Search for the cell housing the specified text and yield its [x, y] center coordinate. 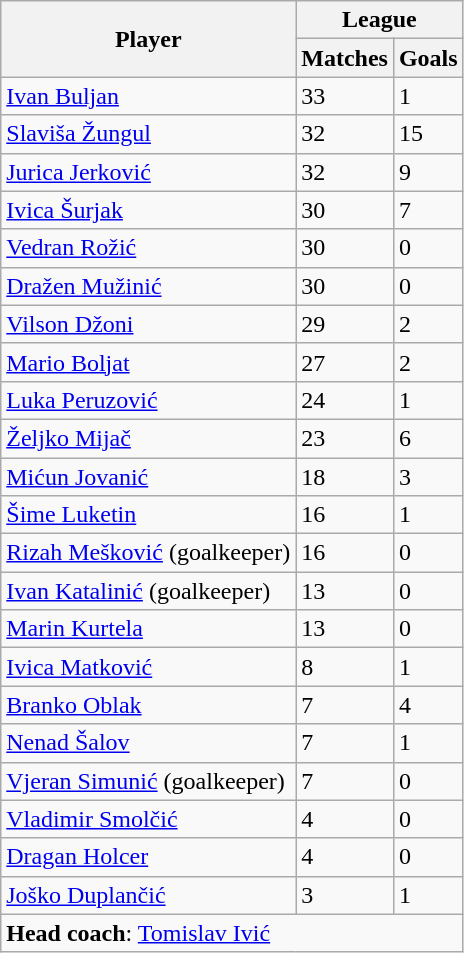
Vladimir Smolčić [148, 819]
Ivica Šurjak [148, 210]
23 [345, 438]
27 [345, 362]
8 [345, 667]
Branko Oblak [148, 705]
Ivan Katalinić (goalkeeper) [148, 591]
Marin Kurtela [148, 629]
Luka Peruzović [148, 400]
9 [428, 172]
Head coach: Tomislav Ivić [232, 933]
Željko Mijač [148, 438]
Mićun Jovanić [148, 477]
24 [345, 400]
Vjeran Simunić (goalkeeper) [148, 781]
Šime Luketin [148, 515]
15 [428, 134]
League [380, 20]
Ivan Buljan [148, 96]
Slaviša Žungul [148, 134]
Goals [428, 58]
6 [428, 438]
Dragan Holcer [148, 857]
Mario Boljat [148, 362]
29 [345, 324]
Vedran Rožić [148, 248]
Player [148, 39]
Matches [345, 58]
Jurica Jerković [148, 172]
Dražen Mužinić [148, 286]
Rizah Mešković (goalkeeper) [148, 553]
Nenad Šalov [148, 743]
33 [345, 96]
18 [345, 477]
Vilson Džoni [148, 324]
Joško Duplančić [148, 895]
Ivica Matković [148, 667]
